From the cell containing the given text, extract its center point as [x, y] coordinate. 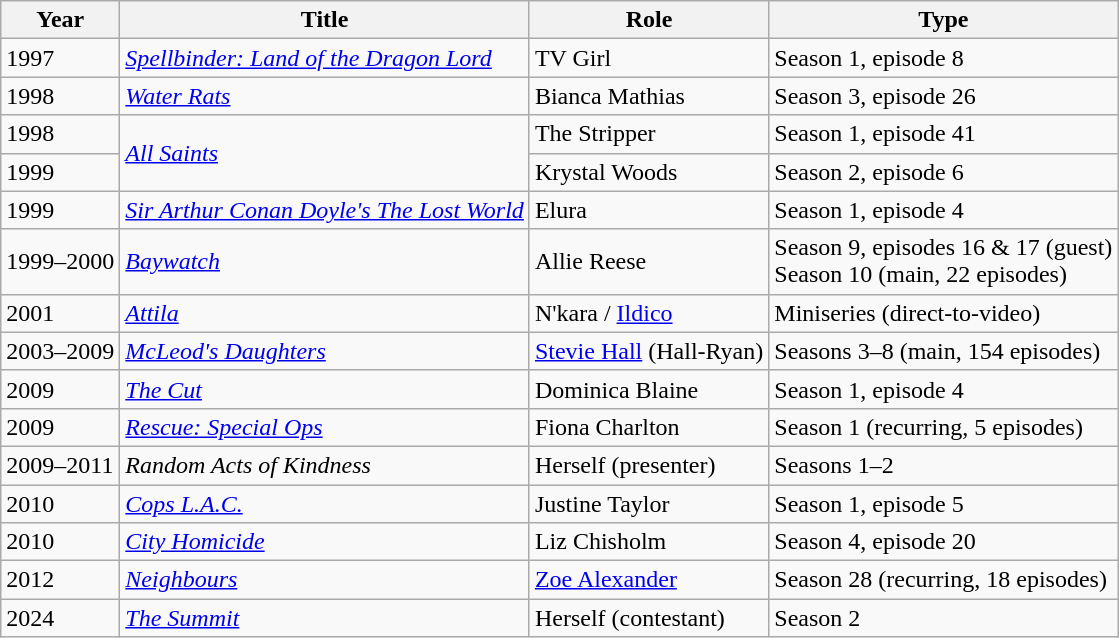
Season 3, episode 26 [944, 96]
Dominica Blaine [648, 389]
Miniseries (direct-to-video) [944, 313]
2012 [60, 580]
Season 1, episode 8 [944, 58]
Cops L.A.C. [325, 503]
Season 4, episode 20 [944, 542]
Type [944, 20]
Water Rats [325, 96]
Season 1, episode 41 [944, 134]
Season 9, episodes 16 & 17 (guest)Season 10 (main, 22 episodes) [944, 262]
All Saints [325, 153]
Year [60, 20]
Justine Taylor [648, 503]
Season 28 (recurring, 18 episodes) [944, 580]
2003–2009 [60, 351]
Neighbours [325, 580]
Bianca Mathias [648, 96]
Sir Arthur Conan Doyle's The Lost World [325, 210]
Random Acts of Kindness [325, 465]
Baywatch [325, 262]
Seasons 1–2 [944, 465]
Season 2 [944, 618]
Stevie Hall (Hall-Ryan) [648, 351]
2024 [60, 618]
Seasons 3–8 (main, 154 episodes) [944, 351]
2001 [60, 313]
Rescue: Special Ops [325, 427]
2009–2011 [60, 465]
Title [325, 20]
Role [648, 20]
Attila [325, 313]
The Stripper [648, 134]
Zoe Alexander [648, 580]
N'kara / Ildico [648, 313]
Liz Chisholm [648, 542]
Krystal Woods [648, 172]
The Summit [325, 618]
Elura [648, 210]
City Homicide [325, 542]
Allie Reese [648, 262]
Herself (presenter) [648, 465]
Season 1, episode 5 [944, 503]
1997 [60, 58]
Season 2, episode 6 [944, 172]
Herself (contestant) [648, 618]
McLeod's Daughters [325, 351]
Spellbinder: Land of the Dragon Lord [325, 58]
Season 1 (recurring, 5 episodes) [944, 427]
TV Girl [648, 58]
Fiona Charlton [648, 427]
The Cut [325, 389]
1999–2000 [60, 262]
